Locate the cell with the specified text and output its [X, Y] center coordinate. 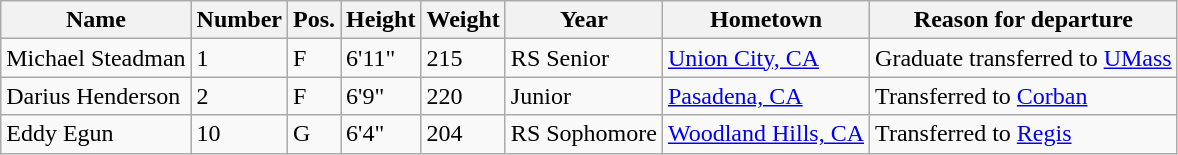
Darius Henderson [96, 96]
Union City, CA [766, 58]
Michael Steadman [96, 58]
6'4" [381, 134]
Eddy Egun [96, 134]
Transferred to Regis [1024, 134]
Pasadena, CA [766, 96]
RS Sophomore [584, 134]
6'9" [381, 96]
Hometown [766, 20]
Year [584, 20]
Woodland Hills, CA [766, 134]
215 [463, 58]
Reason for departure [1024, 20]
Transferred to Corban [1024, 96]
RS Senior [584, 58]
Junior [584, 96]
204 [463, 134]
220 [463, 96]
G [314, 134]
Number [239, 20]
2 [239, 96]
Height [381, 20]
Name [96, 20]
10 [239, 134]
Graduate transferred to UMass [1024, 58]
6'11" [381, 58]
Pos. [314, 20]
Weight [463, 20]
1 [239, 58]
